From the cell containing the given text, extract its center point as [x, y] coordinate. 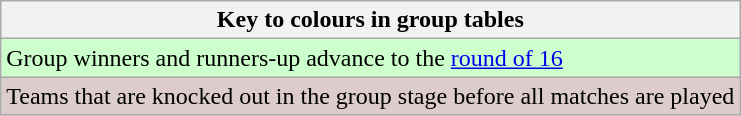
Key to colours in group tables [370, 20]
Teams that are knocked out in the group stage before all matches are played [370, 96]
Group winners and runners-up advance to the round of 16 [370, 58]
